Detect which cell encompasses the target text, then output its (x, y) center coordinate. 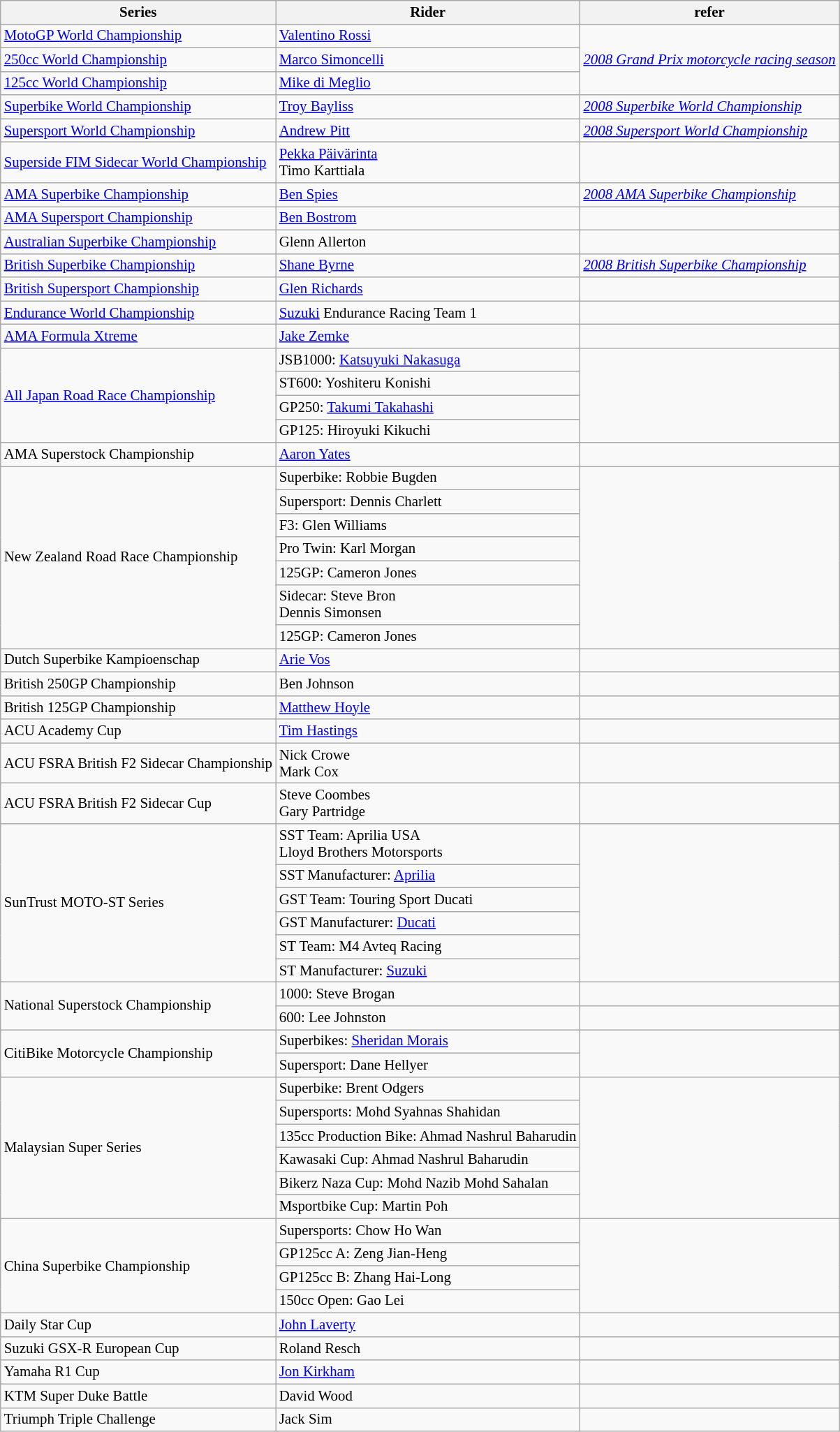
Steve Coombes Gary Partridge (428, 804)
British Superbike Championship (138, 265)
125cc World Championship (138, 83)
KTM Super Duke Battle (138, 1396)
MotoGP World Championship (138, 36)
2008 AMA Superbike Championship (709, 195)
ST Team: M4 Avteq Racing (428, 947)
2008 Grand Prix motorcycle racing season (709, 59)
SST Manufacturer: Aprilia (428, 876)
Valentino Rossi (428, 36)
Superbike: Brent Odgers (428, 1088)
Dutch Superbike Kampioenschap (138, 660)
AMA Superbike Championship (138, 195)
AMA Superstock Championship (138, 455)
Supersport World Championship (138, 131)
JSB1000: Katsuyuki Nakasuga (428, 360)
Triumph Triple Challenge (138, 1419)
Troy Bayliss (428, 107)
1000: Steve Brogan (428, 994)
SST Team: Aprilia USALloyd Brothers Motorsports (428, 844)
Daily Star Cup (138, 1325)
British 250GP Championship (138, 684)
F3: Glen Williams (428, 525)
Matthew Hoyle (428, 707)
135cc Production Bike: Ahmad Nashrul Baharudin (428, 1136)
Ben Bostrom (428, 218)
Suzuki GSX-R European Cup (138, 1348)
250cc World Championship (138, 59)
National Superstock Championship (138, 1006)
GST Team: Touring Sport Ducati (428, 899)
GP125cc B: Zhang Hai-Long (428, 1278)
Nick Crowe Mark Cox (428, 763)
Glenn Allerton (428, 242)
Glen Richards (428, 289)
China Superbike Championship (138, 1265)
Endurance World Championship (138, 313)
David Wood (428, 1396)
Roland Resch (428, 1348)
Jake Zemke (428, 337)
Msportbike Cup: Martin Poh (428, 1206)
Tim Hastings (428, 731)
Sidecar: Steve Bron Dennis Simonsen (428, 605)
ACU FSRA British F2 Sidecar Championship (138, 763)
2008 Supersport World Championship (709, 131)
2008 Superbike World Championship (709, 107)
150cc Open: Gao Lei (428, 1301)
Yamaha R1 Cup (138, 1372)
Series (138, 13)
600: Lee Johnston (428, 1018)
New Zealand Road Race Championship (138, 557)
ACU Academy Cup (138, 731)
GP250: Takumi Takahashi (428, 407)
Supersports: Chow Ho Wan (428, 1230)
Superbikes: Sheridan Morais (428, 1041)
refer (709, 13)
Superbike World Championship (138, 107)
Ben Johnson (428, 684)
British Supersport Championship (138, 289)
SunTrust MOTO-ST Series (138, 903)
Jon Kirkham (428, 1372)
GST Manufacturer: Ducati (428, 923)
Shane Byrne (428, 265)
Arie Vos (428, 660)
Superside FIM Sidecar World Championship (138, 163)
GP125cc A: Zeng Jian-Heng (428, 1254)
Supersports: Mohd Syahnas Shahidan (428, 1112)
ST Manufacturer: Suzuki (428, 970)
Mike di Meglio (428, 83)
Jack Sim (428, 1419)
CitiBike Motorcycle Championship (138, 1053)
ACU FSRA British F2 Sidecar Cup (138, 804)
ST600: Yoshiteru Konishi (428, 383)
2008 British Superbike Championship (709, 265)
Australian Superbike Championship (138, 242)
GP125: Hiroyuki Kikuchi (428, 431)
AMA Supersport Championship (138, 218)
Kawasaki Cup: Ahmad Nashrul Baharudin (428, 1160)
Andrew Pitt (428, 131)
Pro Twin: Karl Morgan (428, 549)
Supersport: Dennis Charlett (428, 502)
Pekka Päivärinta Timo Karttiala (428, 163)
Superbike: Robbie Bugden (428, 478)
Aaron Yates (428, 455)
Suzuki Endurance Racing Team 1 (428, 313)
AMA Formula Xtreme (138, 337)
Rider (428, 13)
Bikerz Naza Cup: Mohd Nazib Mohd Sahalan (428, 1183)
John Laverty (428, 1325)
Marco Simoncelli (428, 59)
Malaysian Super Series (138, 1148)
Supersport: Dane Hellyer (428, 1065)
British 125GP Championship (138, 707)
Ben Spies (428, 195)
All Japan Road Race Championship (138, 395)
